Identify which cell holds the provided text, then report its (x, y) central coordinate. 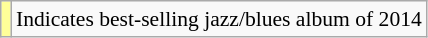
Indicates best-selling jazz/blues album of 2014 (219, 19)
